For the text-containing cell, return its midpoint in [X, Y] coordinate format. 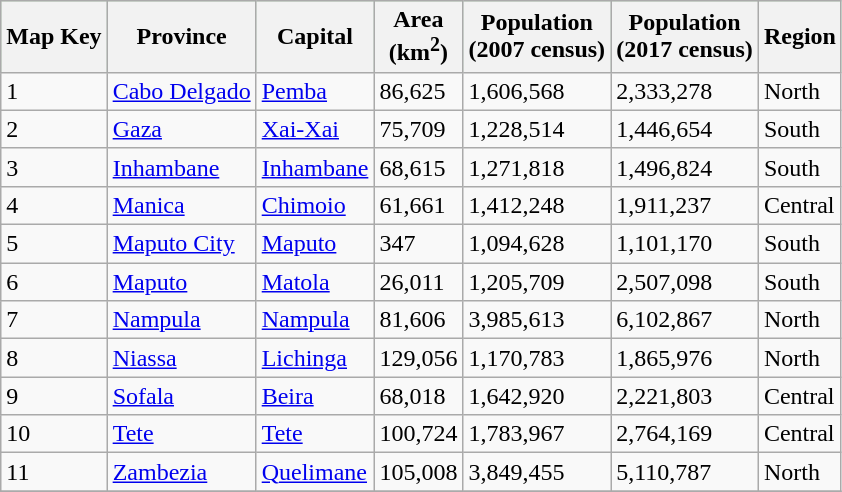
86,625 [418, 91]
Beira [315, 396]
1,606,568 [537, 91]
26,011 [418, 282]
3 [54, 167]
Population (2007 census) [537, 37]
1,911,237 [685, 205]
1,170,783 [537, 358]
6 [54, 282]
5,110,787 [685, 472]
8 [54, 358]
1,412,248 [537, 205]
4 [54, 205]
1,783,967 [537, 434]
2,764,169 [685, 434]
1,101,170 [685, 244]
2 [54, 129]
Capital [315, 37]
1,094,628 [537, 244]
Region [800, 37]
6,102,867 [685, 320]
9 [54, 396]
2,507,098 [685, 282]
2,221,803 [685, 396]
2,333,278 [685, 91]
Lichinga [315, 358]
Sofala [182, 396]
Xai-Xai [315, 129]
Chimoio [315, 205]
7 [54, 320]
11 [54, 472]
3,985,613 [537, 320]
Manica [182, 205]
Map Key [54, 37]
1,865,976 [685, 358]
75,709 [418, 129]
1,228,514 [537, 129]
68,018 [418, 396]
5 [54, 244]
1,496,824 [685, 167]
81,606 [418, 320]
129,056 [418, 358]
1 [54, 91]
Area (km2) [418, 37]
Gaza [182, 129]
3,849,455 [537, 472]
Zambezia [182, 472]
Maputo City [182, 244]
Cabo Delgado [182, 91]
Population (2017 census) [685, 37]
Pemba [315, 91]
100,724 [418, 434]
1,446,654 [685, 129]
10 [54, 434]
1,271,818 [537, 167]
105,008 [418, 472]
Matola [315, 282]
61,661 [418, 205]
Niassa [182, 358]
68,615 [418, 167]
347 [418, 244]
1,205,709 [537, 282]
1,642,920 [537, 396]
Province [182, 37]
Quelimane [315, 472]
